Identify which cell holds the provided text, then report its (X, Y) central coordinate. 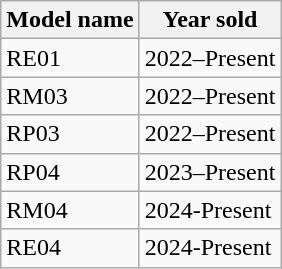
RE01 (70, 58)
Year sold (210, 20)
RP03 (70, 134)
2023–Present (210, 172)
RP04 (70, 172)
RM03 (70, 96)
RE04 (70, 248)
Model name (70, 20)
RM04 (70, 210)
